Return the [x, y] coordinate for the center point of the cell that contains the specified text.  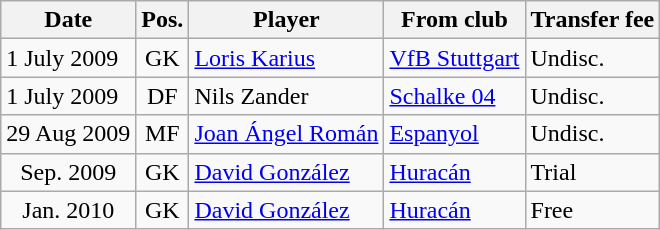
Nils Zander [286, 96]
Espanyol [454, 134]
Schalke 04 [454, 96]
DF [162, 96]
Trial [592, 172]
Loris Karius [286, 58]
29 Aug 2009 [68, 134]
Sep. 2009 [68, 172]
Date [68, 20]
Joan Ángel Román [286, 134]
Transfer fee [592, 20]
Jan. 2010 [68, 210]
Free [592, 210]
MF [162, 134]
From club [454, 20]
Player [286, 20]
VfB Stuttgart [454, 58]
Pos. [162, 20]
